Output the [X, Y] coordinate of the center of the cell containing the given text.  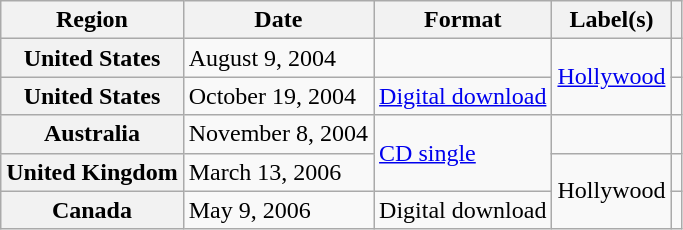
Region [92, 20]
United Kingdom [92, 172]
Canada [92, 210]
Australia [92, 134]
March 13, 2006 [278, 172]
November 8, 2004 [278, 134]
October 19, 2004 [278, 96]
Format [463, 20]
August 9, 2004 [278, 58]
May 9, 2006 [278, 210]
Date [278, 20]
CD single [463, 153]
Label(s) [612, 20]
